Return [x, y] of the center of cell containing provided text 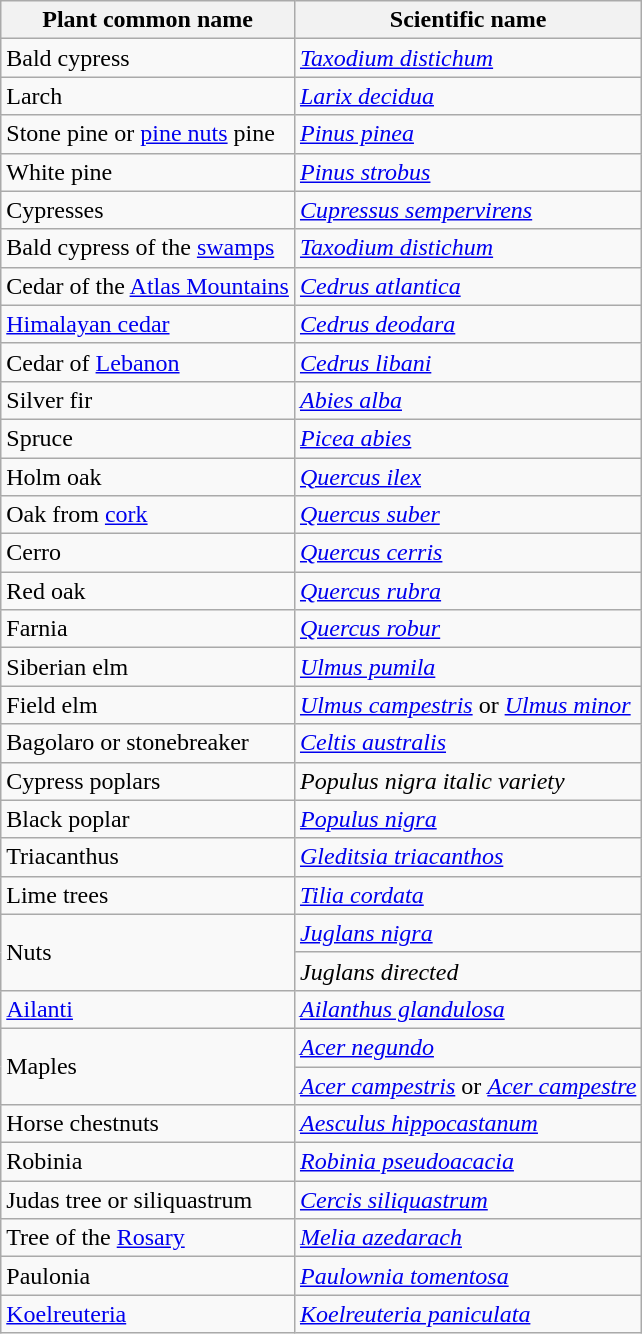
Cedrus deodara [468, 324]
Lime trees [148, 895]
Ulmus pumila [468, 667]
White pine [148, 172]
Tree of the Rosary [148, 1238]
Maples [148, 1066]
Field elm [148, 705]
Scientific name [468, 20]
Acer campestris or Acer campestre [468, 1085]
Himalayan cedar [148, 324]
Juglans directed [468, 971]
Populus nigra italic variety [468, 781]
Pinus strobus [468, 172]
Paulonia [148, 1276]
Triacanthus [148, 857]
Gleditsia triacanthos [468, 857]
Tilia cordata [468, 895]
Acer negundo [468, 1047]
Cerro [148, 553]
Celtis australis [468, 743]
Horse chestnuts [148, 1124]
Siberian elm [148, 667]
Cedrus atlantica [468, 286]
Black poplar [148, 819]
Quercus ilex [468, 477]
Plant common name [148, 20]
Aesculus hippocastanum [468, 1124]
Abies alba [468, 400]
Bagolaro or stonebreaker [148, 743]
Bald cypress [148, 58]
Cedar of Lebanon [148, 362]
Nuts [148, 952]
Cedar of the Atlas Mountains [148, 286]
Larix decidua [468, 96]
Judas tree or siliquastrum [148, 1200]
Oak from cork [148, 515]
Ulmus campestris or Ulmus minor [468, 705]
Red oak [148, 591]
Cupressus sempervirens [468, 210]
Populus nigra [468, 819]
Ailanti [148, 1009]
Robinia [148, 1162]
Quercus rubra [468, 591]
Cercis siliquastrum [468, 1200]
Robinia pseudoacacia [468, 1162]
Holm oak [148, 477]
Ailanthus glandulosa [468, 1009]
Spruce [148, 438]
Cedrus libani [468, 362]
Farnia [148, 629]
Bald cypress of the swamps [148, 248]
Koelreuteria paniculata [468, 1314]
Melia azedarach [468, 1238]
Juglans nigra [468, 933]
Larch [148, 96]
Silver fir [148, 400]
Quercus suber [468, 515]
Cypress poplars [148, 781]
Cypresses [148, 210]
Quercus robur [468, 629]
Quercus cerris [468, 553]
Stone pine or pine nuts pine [148, 134]
Picea abies [468, 438]
Pinus pinea [468, 134]
Paulownia tomentosa [468, 1276]
Koelreuteria [148, 1314]
